Extract the [X, Y] coordinate from the center of the cell holding the provided text.  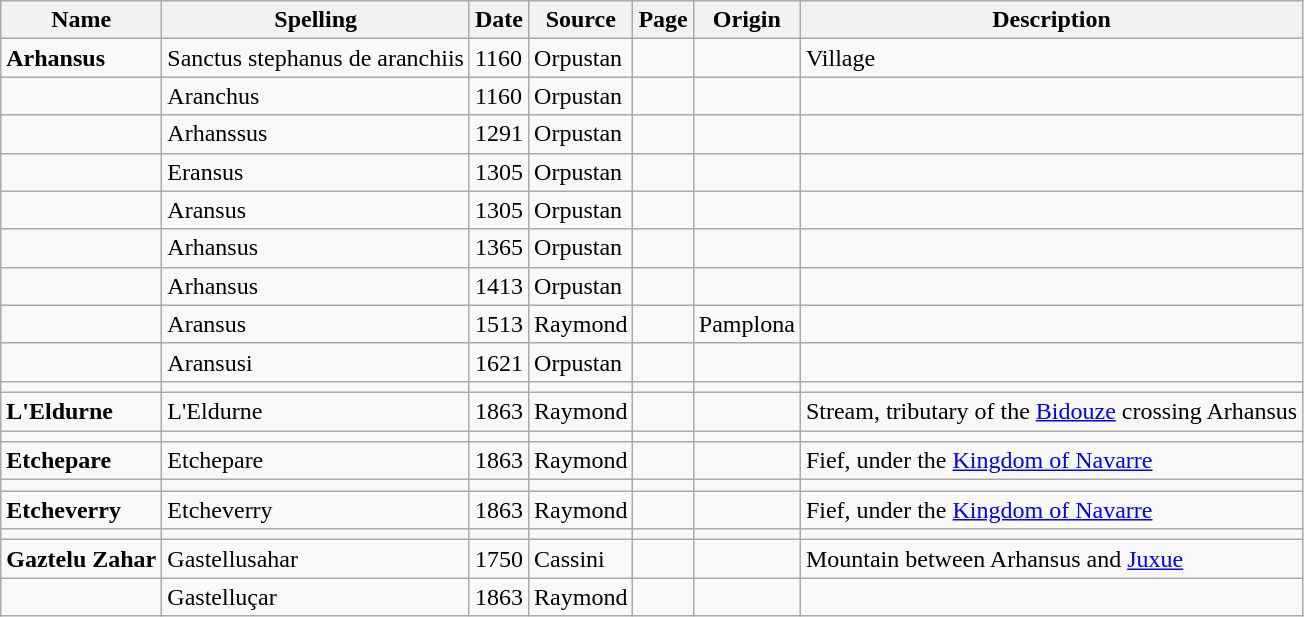
Spelling [316, 20]
Origin [746, 20]
1291 [498, 134]
1750 [498, 559]
1413 [498, 286]
Cassini [581, 559]
Page [663, 20]
1513 [498, 324]
Name [82, 20]
Gastellusahar [316, 559]
1365 [498, 248]
Arhanssus [316, 134]
Stream, tributary of the Bidouze crossing Arhansus [1051, 411]
Gaztelu Zahar [82, 559]
Pamplona [746, 324]
Sanctus stephanus de aranchiis [316, 58]
1621 [498, 362]
Gastelluçar [316, 597]
Source [581, 20]
Description [1051, 20]
Aransusi [316, 362]
Aranchus [316, 96]
Date [498, 20]
Mountain between Arhansus and Juxue [1051, 559]
Eransus [316, 172]
Village [1051, 58]
